Identify which cell holds the provided text, then report its [x, y] central coordinate. 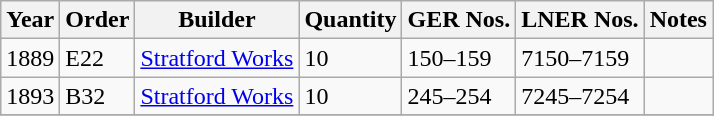
GER Nos. [459, 20]
245–254 [459, 96]
Order [98, 20]
Notes [678, 20]
B32 [98, 96]
LNER Nos. [580, 20]
1893 [30, 96]
Builder [217, 20]
E22 [98, 58]
7245–7254 [580, 96]
Quantity [350, 20]
150–159 [459, 58]
7150–7159 [580, 58]
Year [30, 20]
1889 [30, 58]
